Determine the [X, Y] coordinate at the center of the cell enclosing the given text.  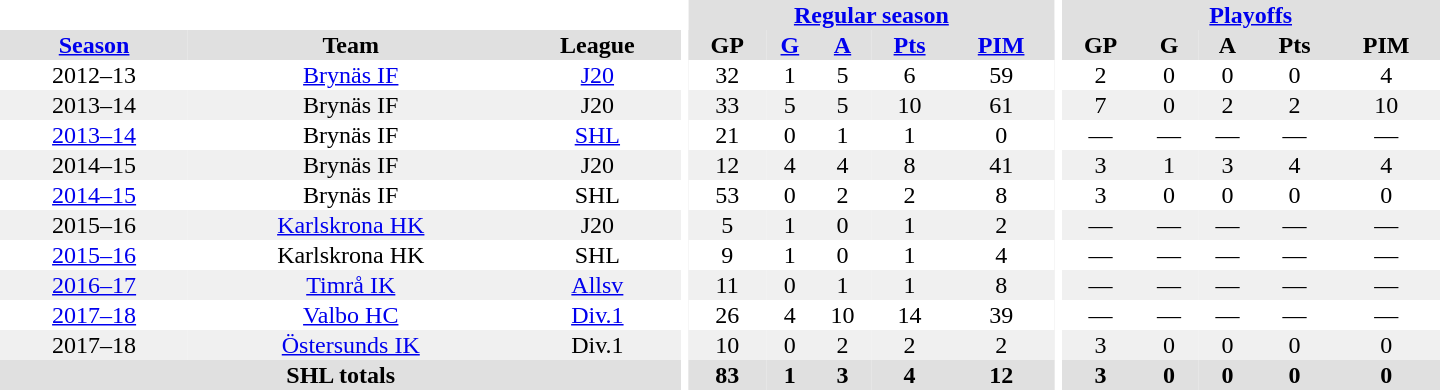
SHL totals [340, 375]
21 [728, 135]
League [597, 45]
Team [350, 45]
9 [728, 255]
Valbo HC [350, 315]
26 [728, 315]
Regular season [872, 15]
83 [728, 375]
14 [910, 315]
2016–17 [94, 285]
Allsv [597, 285]
39 [1000, 315]
Timrå IK [350, 285]
59 [1000, 75]
Östersunds IK [350, 345]
53 [728, 195]
7 [1100, 105]
Playoffs [1250, 15]
Season [94, 45]
33 [728, 105]
2012–13 [94, 75]
11 [728, 285]
61 [1000, 105]
6 [910, 75]
41 [1000, 165]
32 [728, 75]
